Search for the cell housing the specified text and yield its [x, y] center coordinate. 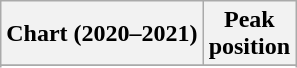
Chart (2020–2021) [102, 34]
Peakposition [249, 34]
